For the text-containing cell, return its midpoint in (x, y) coordinate format. 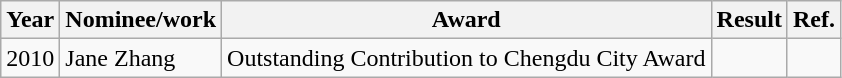
Jane Zhang (141, 58)
Award (467, 20)
Ref. (814, 20)
Outstanding Contribution to Chengdu City Award (467, 58)
Nominee/work (141, 20)
2010 (30, 58)
Result (749, 20)
Year (30, 20)
